Provide the [x, y] coordinate of the cell's center where the given text is located.  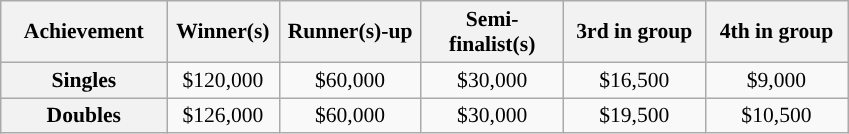
$19,500 [634, 116]
Singles [84, 80]
Semi-finalist(s) [492, 32]
Winner(s) [223, 32]
$10,500 [776, 116]
$9,000 [776, 80]
3rd in group [634, 32]
Achievement [84, 32]
Doubles [84, 116]
$126,000 [223, 116]
4th in group [776, 32]
Runner(s)-up [350, 32]
$16,500 [634, 80]
$120,000 [223, 80]
